Search for the cell housing the specified text and yield its (X, Y) center coordinate. 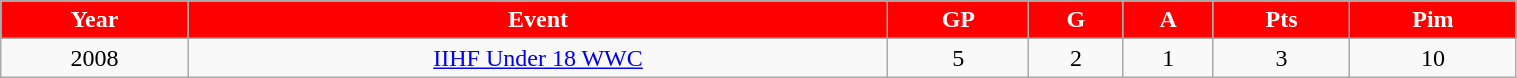
Year (94, 20)
3 (1282, 58)
A (1168, 20)
G (1076, 20)
1 (1168, 58)
Pim (1433, 20)
2008 (94, 58)
GP (958, 20)
Event (538, 20)
5 (958, 58)
Pts (1282, 20)
IIHF Under 18 WWC (538, 58)
2 (1076, 58)
10 (1433, 58)
